Identify which cell holds the provided text, then report its [x, y] central coordinate. 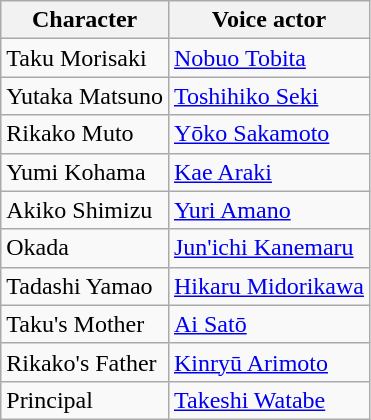
Taku Morisaki [85, 58]
Kae Araki [268, 172]
Character [85, 20]
Ai Satō [268, 324]
Rikako's Father [85, 362]
Yutaka Matsuno [85, 96]
Kinryū Arimoto [268, 362]
Yumi Kohama [85, 172]
Voice actor [268, 20]
Nobuo Tobita [268, 58]
Yōko Sakamoto [268, 134]
Rikako Muto [85, 134]
Principal [85, 400]
Akiko Shimizu [85, 210]
Okada [85, 248]
Tadashi Yamao [85, 286]
Hikaru Midorikawa [268, 286]
Taku's Mother [85, 324]
Toshihiko Seki [268, 96]
Takeshi Watabe [268, 400]
Yuri Amano [268, 210]
Jun'ichi Kanemaru [268, 248]
